Pinpoint the cell where the given text exists, returning its (x, y) midpoint coordinate. 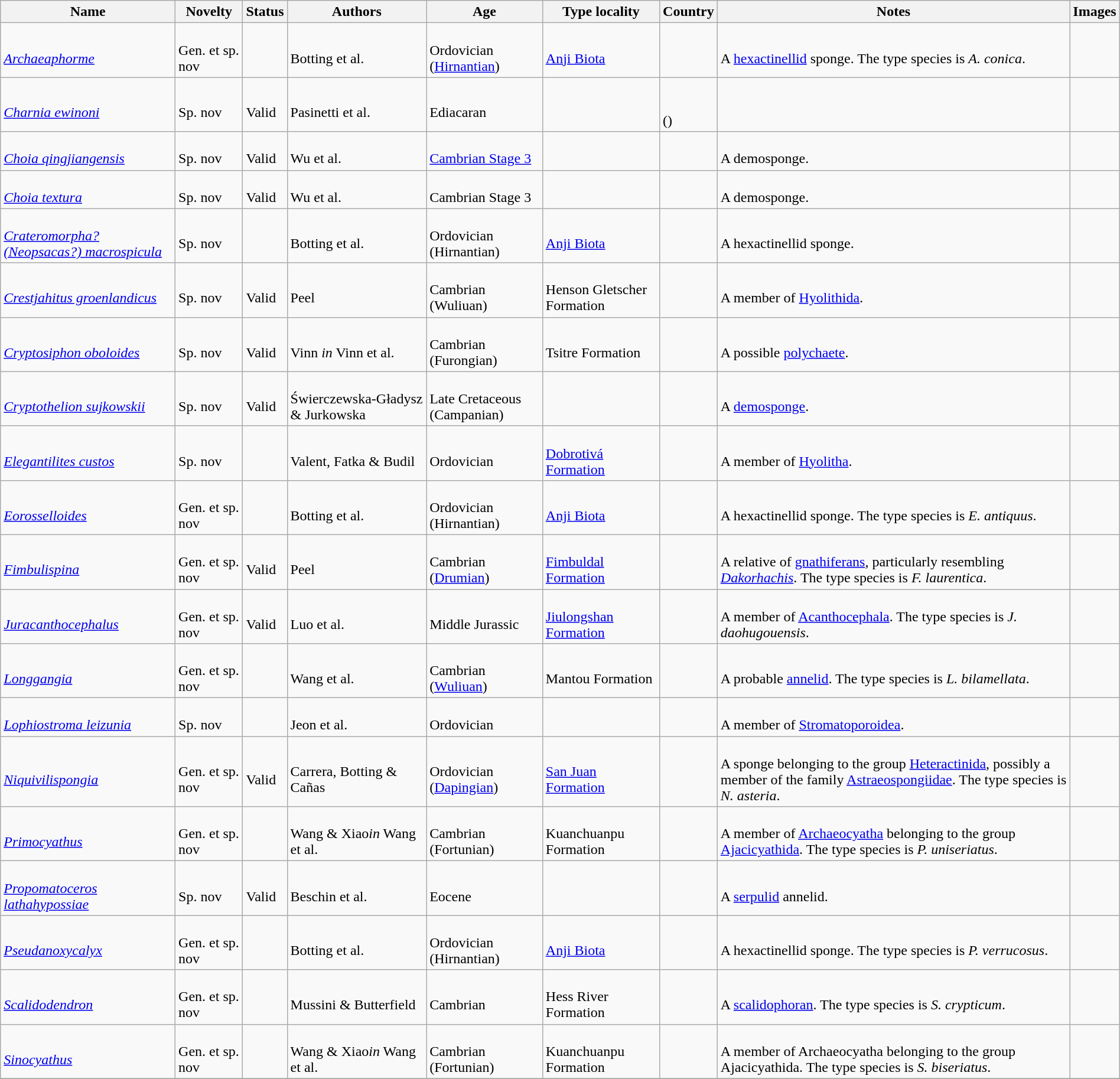
A scalidophoran. The type species is S. crypticum. (893, 997)
Novelty (209, 12)
A sponge belonging to the group Heteractinida, possibly a member of the family Astraeospongiidae. The type species is N. asteria. (893, 771)
Cambrian (484, 997)
A probable annelid. The type species is L. bilamellata. (893, 671)
Late Cretaceous (Campanian) (484, 399)
A member of Acanthocephala. The type species is J. daohugouensis. (893, 617)
Eocene (484, 888)
Fimbuldal Formation (601, 562)
Juracanthocephalus (88, 617)
A possible polychaete. (893, 344)
A member of Stromatoporoidea. (893, 717)
Beschin et al. (357, 888)
Hess River Formation (601, 997)
() (689, 105)
Charnia ewinoni (88, 105)
A member of Hyolitha. (893, 453)
Type locality (601, 12)
Henson Gletscher Formation (601, 290)
Choia qingjiangensis (88, 151)
Niquivilispongia (88, 771)
Name (88, 12)
A member of Archaeocyatha belonging to the group Ajacicyathida. The type species is P. uniseriatus. (893, 834)
Eorosselloides (88, 507)
Vinn in Vinn et al. (357, 344)
A hexactinellid sponge. The type species is P. verrucosus. (893, 943)
Longgangia (88, 671)
Ordovician (Dapingian) (484, 771)
Cambrian (Drumian) (484, 562)
Crestjahitus groenlandicus (88, 290)
A hexactinellid sponge. The type species is A. conica. (893, 50)
Valent, Fatka & Budil (357, 453)
A member of Archaeocyatha belonging to the group Ajacicyathida. The type species is S. biseriatus. (893, 1051)
Jiulongshan Formation (601, 617)
Mussini & Butterfield (357, 997)
Świerczewska-Gładysz & Jurkowska (357, 399)
Pseudanoxycalyx (88, 943)
Ediacaran (484, 105)
Luo et al. (357, 617)
Choia textura (88, 189)
Pasinetti et al. (357, 105)
A member of Hyolithida. (893, 290)
Tsitre Formation (601, 344)
Mantou Formation (601, 671)
Archaeaphorme (88, 50)
Middle Jurassic (484, 617)
Cryptosiphon oboloides (88, 344)
Carrera, Botting & Cañas (357, 771)
Cambrian (Furongian) (484, 344)
San Juan Formation (601, 771)
A relative of gnathiferans, particularly resembling Dakorhachis. The type species is F. laurentica. (893, 562)
Notes (893, 12)
Cryptothelion sujkowskii (88, 399)
Images (1095, 12)
Fimbulispina (88, 562)
Propomatoceros lathahypossiae (88, 888)
Age (484, 12)
Primocyathus (88, 834)
Elegantilites custos (88, 453)
A hexactinellid sponge. The type species is E. antiquus. (893, 507)
Scalidodendron (88, 997)
Dobrotivá Formation (601, 453)
A hexactinellid sponge. (893, 236)
Country (689, 12)
Crateromorpha? (Neopsacas?) macrospicula (88, 236)
Wang et al. (357, 671)
Status (265, 12)
Lophiostroma leizunia (88, 717)
Authors (357, 12)
A serpulid annelid. (893, 888)
Sinocyathus (88, 1051)
Jeon et al. (357, 717)
